Scan for the cell matching the given text and deliver its [x, y] coordinate at center. 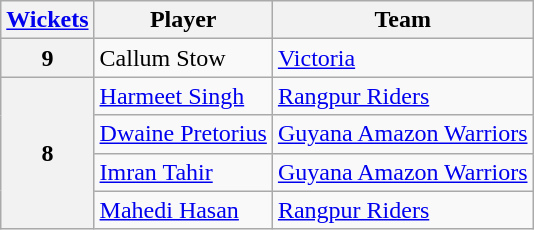
Wickets [48, 20]
Player [183, 20]
Callum Stow [183, 58]
Harmeet Singh [183, 96]
Victoria [402, 58]
9 [48, 58]
Imran Tahir [183, 172]
Team [402, 20]
Dwaine Pretorius [183, 134]
8 [48, 153]
Mahedi Hasan [183, 210]
